Output the (X, Y) coordinate of the center of the cell containing the given text.  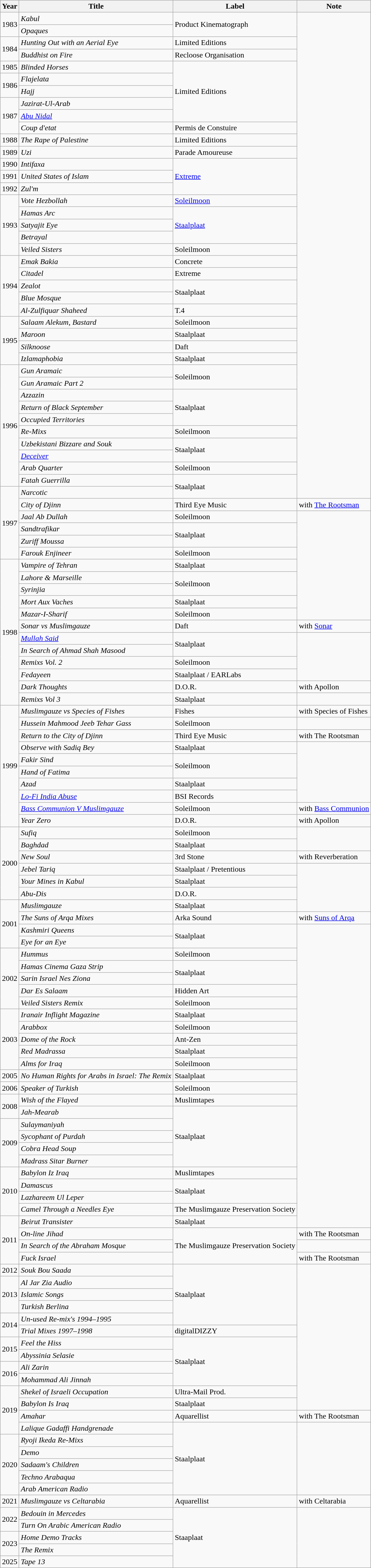
Year Zero (96, 821)
Arab Quarter (96, 468)
2022 (10, 1519)
Citadel (96, 274)
Zuriff Moussa (96, 541)
Flajelata (96, 79)
Abu-Dis (96, 893)
Hummus (96, 954)
Sycophant of Purdah (96, 1137)
1991 (10, 177)
2016 (10, 1374)
Arabbox (96, 1027)
Sandtrafikar (96, 529)
3rd Stone (235, 857)
1983 (10, 25)
Techno Arabaqua (96, 1477)
Hamas Cinema Gaza Strip (96, 966)
Arab American Radio (96, 1489)
with Sonar (334, 626)
with Species of Fishes (334, 711)
United States of Islam (96, 177)
Al Jar Zia Audio (96, 1282)
Recloose Organisation (235, 55)
Sufiq (96, 833)
2006 (10, 1088)
Ultra-Mail Prod. (235, 1392)
2002 (10, 979)
Alms for Iraq (96, 1064)
Bass Communion V Muslimgauze (96, 808)
Silknoose (96, 346)
Label (235, 6)
Hamas Arc (96, 213)
Izlamaphobia (96, 359)
2020 (10, 1465)
The Remix (96, 1550)
Arka Sound (235, 918)
Lo-Fi India Abuse (96, 796)
Dar Es Salaam (96, 991)
Abyssinia Selasie (96, 1355)
Mazar-I-Sharif (96, 614)
1987 (10, 116)
2005 (10, 1076)
Jebel Tariq (96, 869)
Hand of Fatima (96, 772)
Staaplaat (235, 1537)
1986 (10, 85)
Dark Thoughts (96, 687)
Product Kinematograph (235, 25)
Turkish Berlina (96, 1307)
Islamic Songs (96, 1294)
Buddhist on Fire (96, 55)
Wish of the Flayed (96, 1100)
Opaques (96, 31)
1988 (10, 140)
Red Madrassa (96, 1051)
Bedouin in Mercedes (96, 1513)
The Rape of Palestine (96, 140)
Kabul (96, 19)
Jaal Ab Dullah (96, 517)
Gun Aramaic (96, 371)
Zealot (96, 286)
Concrete (235, 261)
Intifaxa (96, 164)
Deceiver (96, 456)
Note (334, 6)
1996 (10, 426)
Staalplaat / EARLabs (235, 675)
2001 (10, 924)
Sarin Israel Nes Ziona (96, 979)
Veiled Sisters (96, 249)
Betrayal (96, 237)
Vampire of Tehran (96, 565)
Syrinjia (96, 590)
1984 (10, 49)
Sonar vs Muslimgauze (96, 626)
2012 (10, 1270)
with Bass Communion (334, 808)
Ant-Zen (235, 1039)
BSI Records (235, 796)
Fatah Guerrilla (96, 480)
2023 (10, 1544)
Muslimgauze vs Species of Fishes (96, 711)
Farouk Enjineer (96, 553)
Ryoji Ikeda Re-Mixs (96, 1440)
1990 (10, 164)
Abu Nidal (96, 116)
Emak Bakia (96, 261)
Staalplaat / Pretentious (235, 869)
Blue Mosque (96, 298)
Muslimgauze (96, 905)
Remixs Vol 3 (96, 699)
Uzi (96, 152)
Kashmiri Queens (96, 930)
Trial Mixes 1997–1998 (96, 1331)
Salaam Alekum, Bastard (96, 322)
Blinded Horses (96, 67)
Cobra Head Soup (96, 1149)
Vote Hezbollah (96, 201)
2025 (10, 1562)
Veiled Sisters Remix (96, 1003)
2019 (10, 1410)
Baghdad (96, 845)
Jazirat-Ul-Arab (96, 103)
Occupied Territories (96, 420)
Shekel of Israeli Occupation (96, 1392)
2015 (10, 1349)
with Reverberation (334, 857)
1995 (10, 340)
Dome of the Rock (96, 1039)
Hidden Art (235, 991)
Parade Amoureuse (235, 152)
2014 (10, 1325)
Mort Aux Vaches (96, 602)
2011 (10, 1240)
1998 (10, 632)
On-line Jihad (96, 1234)
Beirut Transister (96, 1222)
Home Demo Tracks (96, 1538)
Fedayeen (96, 675)
City of Djinn (96, 504)
Zul'm (96, 189)
1992 (10, 189)
Madrass Sitar Burner (96, 1161)
Fakir Sind (96, 760)
Azzazin (96, 395)
Hussein Mahmood Jeeb Tehar Gass (96, 723)
Mullah Said (96, 638)
1999 (10, 766)
2003 (10, 1039)
Feel the Hiss (96, 1343)
Lahore & Marseille (96, 578)
Eye for an Eye (96, 942)
2009 (10, 1142)
1994 (10, 286)
Babylon Is Iraq (96, 1404)
Your Mines in Kabul (96, 881)
2008 (10, 1106)
No Human Rights for Arabs in Israel: The Remix (96, 1076)
Narcotic (96, 492)
Souk Bou Saada (96, 1270)
Hajj (96, 91)
2010 (10, 1191)
2013 (10, 1294)
Gun Aramaic Part 2 (96, 383)
Fuck Israel (96, 1258)
Permis de Constuire (235, 128)
Tape 13 (96, 1562)
Muslimgauze vs Celtarabia (96, 1501)
Babylon Iz Iraq (96, 1173)
1997 (10, 523)
Year (10, 6)
with Suns of Arqa (334, 918)
Speaker of Turkish (96, 1088)
Un-used Re-mix's 1994–1995 (96, 1319)
2000 (10, 863)
T.4 (235, 310)
New Soul (96, 857)
Lazhareem Ul Leper (96, 1197)
2021 (10, 1501)
1985 (10, 67)
1989 (10, 152)
Remixs Vol. 2 (96, 663)
Satyajit Eye (96, 225)
Camel Through a Needles Eye (96, 1209)
digitalDIZZY (235, 1331)
Maroon (96, 334)
The Suns of Arqa Mixes (96, 918)
Amahar (96, 1416)
with Celtarabia (334, 1501)
Turn On Arabic American Radio (96, 1526)
In Search of the Abraham Mosque (96, 1246)
Uzbekistani Bizzare and Souk (96, 444)
Observe with Sadiq Bey (96, 748)
Ali Zarin (96, 1367)
Al-Zulfiquar Shaheed (96, 310)
Return of Black September (96, 407)
Return to the City of Djinn (96, 735)
Hunting Out with an Aerial Eye (96, 43)
Mohammad Ali Jinnah (96, 1380)
Jah-Mearab (96, 1112)
1993 (10, 225)
Damascus (96, 1185)
Demo (96, 1452)
Coup d'etat (96, 128)
Fishes (235, 711)
Sulaymaniyah (96, 1124)
Lalique Gadaffi Handgrenade (96, 1428)
Sadaam's Children (96, 1465)
In Search of Ahmad Shah Masood (96, 650)
Re-Mixs (96, 432)
Iranair Inflight Magazine (96, 1015)
Azad (96, 784)
Title (96, 6)
